For the text-containing cell, return its midpoint in [X, Y] coordinate format. 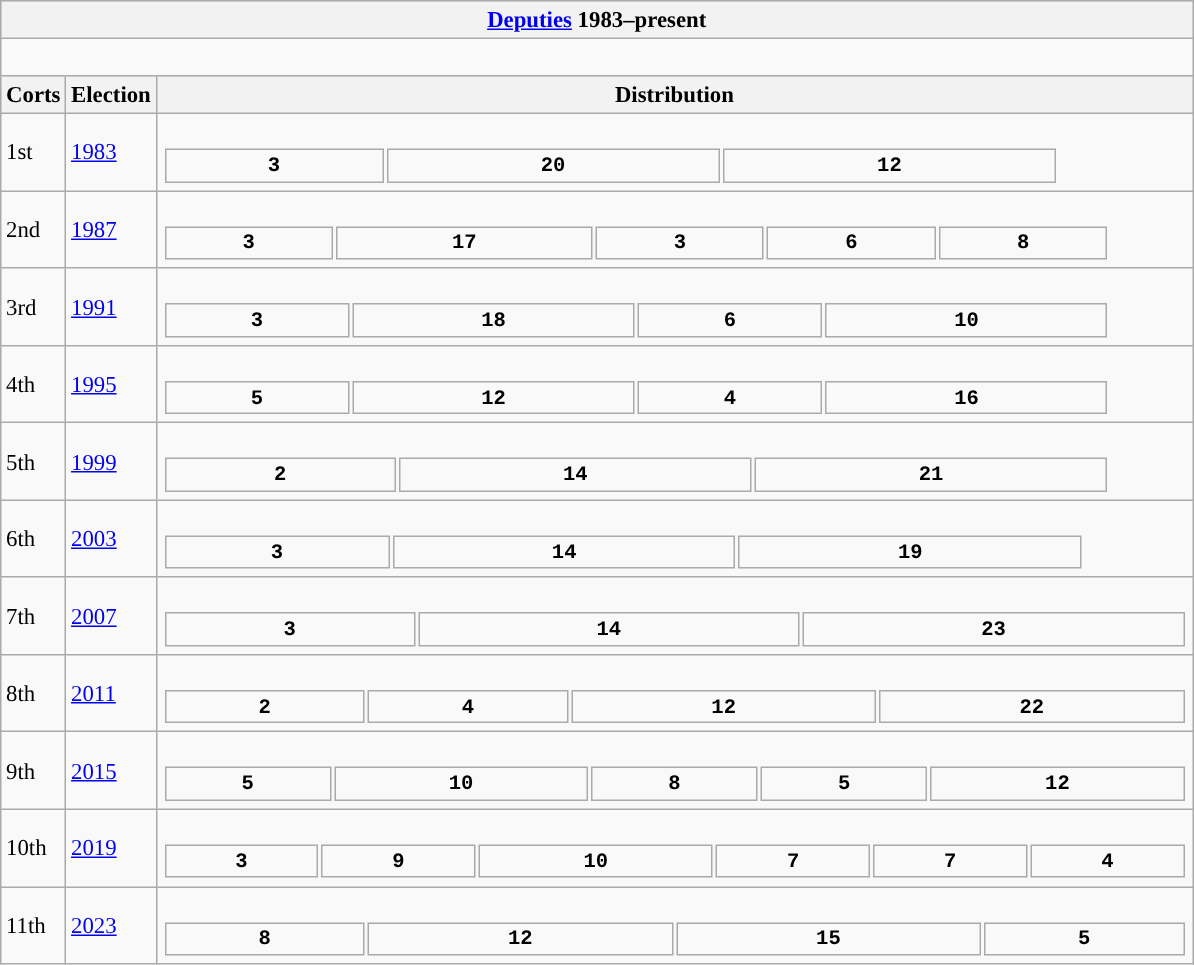
23 [994, 630]
20 [552, 166]
9 [398, 862]
5th [34, 462]
5 10 8 5 12 [674, 770]
2007 [111, 616]
2003 [111, 538]
8 12 15 5 [674, 926]
17 [464, 243]
10th [34, 848]
2nd [34, 230]
3 17 3 6 8 [674, 230]
Corts [34, 95]
2015 [111, 770]
3 18 6 10 [674, 306]
3 20 12 [674, 152]
15 [828, 939]
9th [34, 770]
1983 [111, 152]
3 9 10 7 7 4 [674, 848]
2011 [111, 694]
5 12 4 16 [674, 384]
19 [910, 553]
16 [966, 398]
11th [34, 926]
1999 [111, 462]
Distribution [674, 95]
6th [34, 538]
18 [493, 321]
Election [111, 95]
2 4 12 22 [674, 694]
2023 [111, 926]
8th [34, 694]
2 14 21 [674, 462]
2019 [111, 848]
3 14 19 [674, 538]
3rd [34, 306]
1st [34, 152]
7th [34, 616]
1995 [111, 384]
3 14 23 [674, 616]
21 [932, 475]
1987 [111, 230]
22 [1032, 707]
1991 [111, 306]
4th [34, 384]
Deputies 1983–present [597, 20]
